Determine the [X, Y] coordinate at the center of the cell enclosing the given text.  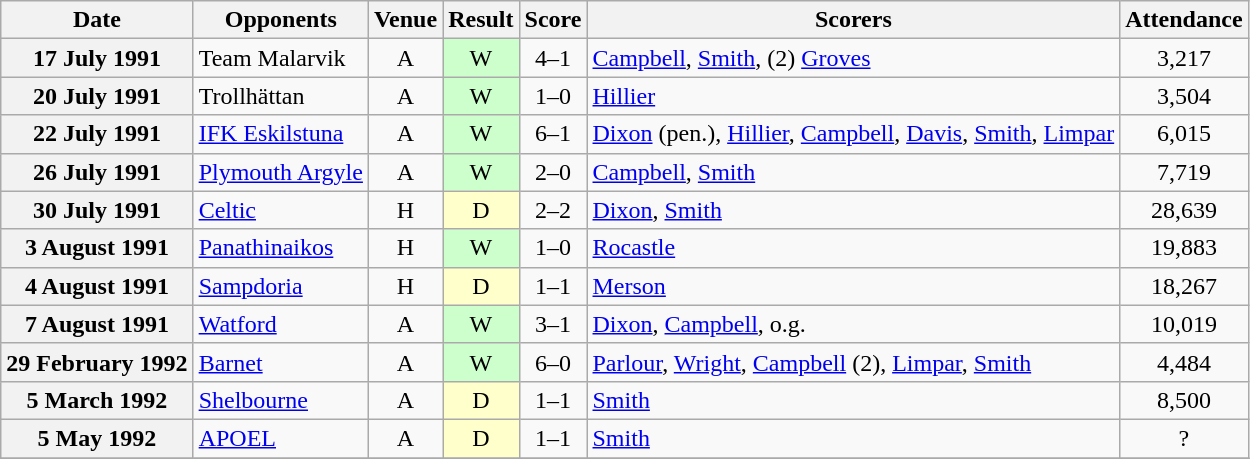
5 March 1992 [97, 400]
Attendance [1184, 20]
Venue [405, 20]
5 May 1992 [97, 438]
Sampdoria [280, 286]
Watford [280, 324]
Rocastle [854, 248]
Campbell, Smith, (2) Groves [854, 58]
26 July 1991 [97, 172]
Plymouth Argyle [280, 172]
3,504 [1184, 96]
7,719 [1184, 172]
APOEL [280, 438]
29 February 1992 [97, 362]
7 August 1991 [97, 324]
17 July 1991 [97, 58]
6–0 [553, 362]
3,217 [1184, 58]
? [1184, 438]
Trollhättan [280, 96]
Dixon, Campbell, o.g. [854, 324]
Dixon, Smith [854, 210]
Result [481, 20]
4–1 [553, 58]
2–2 [553, 210]
Opponents [280, 20]
Barnet [280, 362]
Celtic [280, 210]
6,015 [1184, 134]
Dixon (pen.), Hillier, Campbell, Davis, Smith, Limpar [854, 134]
Date [97, 20]
Merson [854, 286]
Team Malarvik [280, 58]
Panathinaikos [280, 248]
Scorers [854, 20]
8,500 [1184, 400]
30 July 1991 [97, 210]
28,639 [1184, 210]
6–1 [553, 134]
Score [553, 20]
Shelbourne [280, 400]
Parlour, Wright, Campbell (2), Limpar, Smith [854, 362]
4,484 [1184, 362]
10,019 [1184, 324]
19,883 [1184, 248]
4 August 1991 [97, 286]
IFK Eskilstuna [280, 134]
3 August 1991 [97, 248]
22 July 1991 [97, 134]
2–0 [553, 172]
Campbell, Smith [854, 172]
18,267 [1184, 286]
20 July 1991 [97, 96]
3–1 [553, 324]
Hillier [854, 96]
